For the text-containing cell, return its midpoint in [x, y] coordinate format. 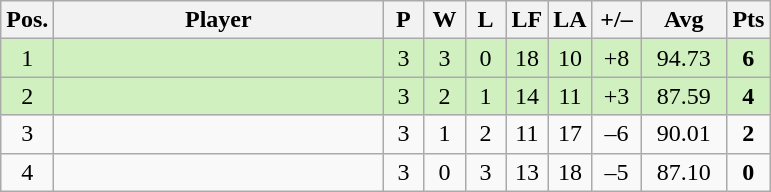
Pts [748, 20]
90.01 [684, 134]
P [404, 20]
Pos. [28, 20]
Avg [684, 20]
13 [527, 172]
+3 [616, 96]
87.59 [684, 96]
87.10 [684, 172]
LA [570, 20]
L [486, 20]
17 [570, 134]
10 [570, 58]
94.73 [684, 58]
Player [218, 20]
+/– [616, 20]
W [444, 20]
6 [748, 58]
–5 [616, 172]
14 [527, 96]
–6 [616, 134]
LF [527, 20]
+8 [616, 58]
